For the text-containing cell, return its midpoint in (x, y) coordinate format. 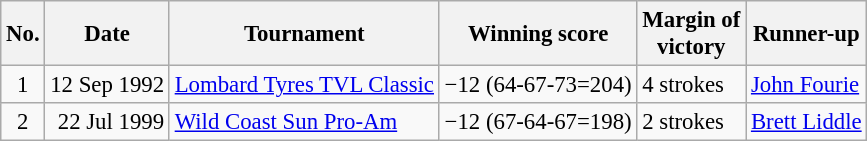
2 (23, 122)
Wild Coast Sun Pro-Am (304, 122)
Winning score (538, 34)
Brett Liddle (806, 122)
Runner-up (806, 34)
12 Sep 1992 (107, 85)
2 strokes (692, 122)
John Fourie (806, 85)
−12 (64-67-73=204) (538, 85)
−12 (67-64-67=198) (538, 122)
Tournament (304, 34)
1 (23, 85)
22 Jul 1999 (107, 122)
Lombard Tyres TVL Classic (304, 85)
4 strokes (692, 85)
Margin ofvictory (692, 34)
No. (23, 34)
Date (107, 34)
